Pinpoint the cell where the given text exists, returning its (x, y) midpoint coordinate. 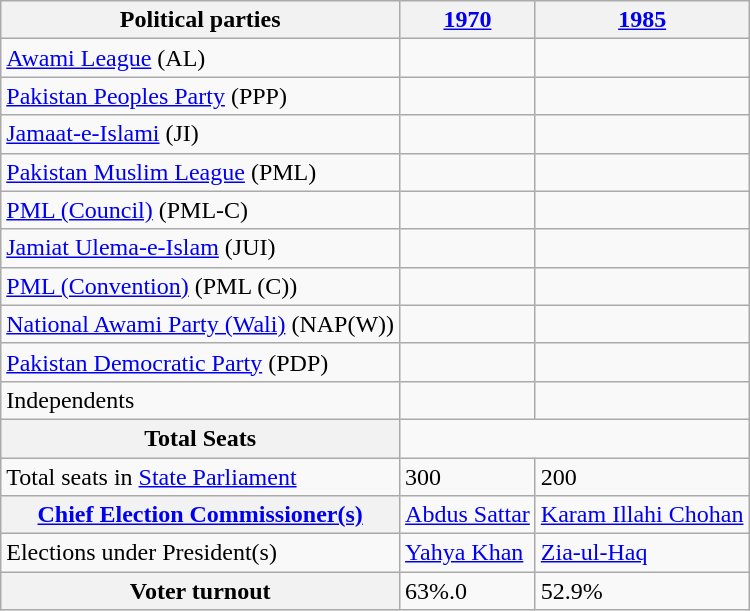
Total seats in State Parliament (200, 477)
Political parties (200, 20)
Karam Illahi Chohan (642, 515)
300 (468, 477)
1985 (642, 20)
Total Seats (200, 438)
Pakistan Peoples Party (PPP) (200, 96)
200 (642, 477)
Chief Election Commissioner(s) (200, 515)
Yahya Khan (468, 553)
52.9% (642, 591)
PML (Council) (PML-C) (200, 210)
Awami League (AL) (200, 58)
Pakistan Democratic Party (PDP) (200, 362)
Zia-ul-Haq (642, 553)
Elections under President(s) (200, 553)
1970 (468, 20)
National Awami Party (Wali) (NAP(W)) (200, 324)
Voter turnout (200, 591)
63%.0 (468, 591)
Jamiat Ulema-e-Islam (JUI) (200, 248)
PML (Convention) (PML (C)) (200, 286)
Independents (200, 400)
Abdus Sattar (468, 515)
Jamaat-e-Islami (JI) (200, 134)
Pakistan Muslim League (PML) (200, 172)
